Return the [x, y] coordinate for the center point of the cell that contains the specified text.  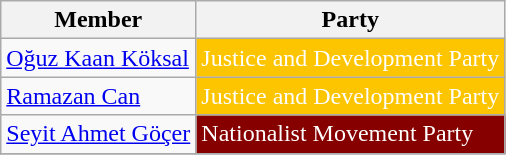
Seyit Ahmet Göçer [98, 134]
Ramazan Can [98, 96]
Member [98, 20]
Nationalist Movement Party [350, 134]
Oğuz Kaan Köksal [98, 58]
Party [350, 20]
